Scan for the cell matching the given text and deliver its (X, Y) coordinate at center. 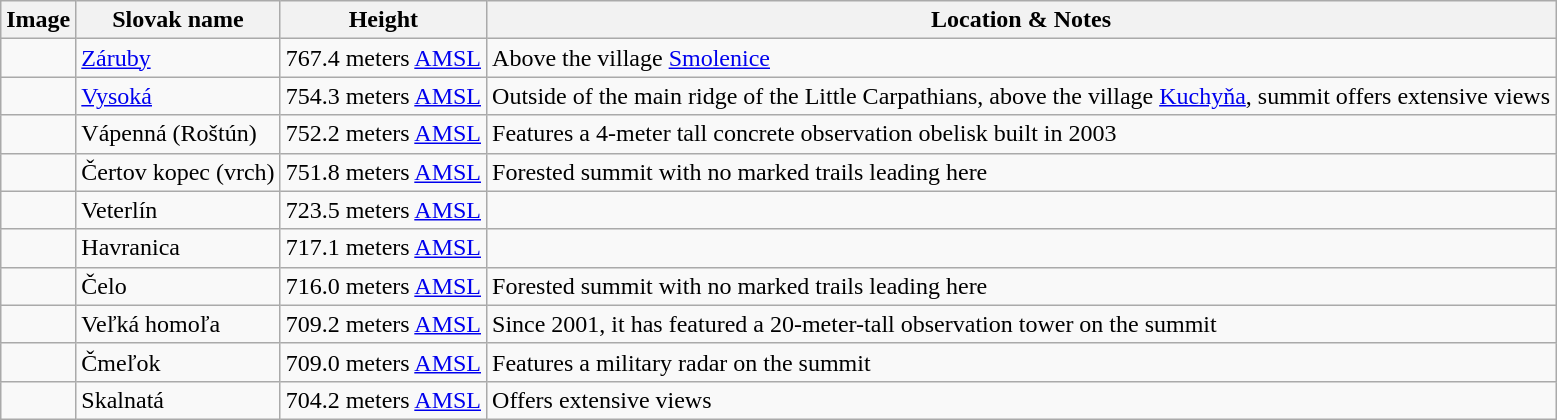
Čelo (178, 286)
Vysoká (178, 96)
754.3 meters AMSL (383, 96)
Veterlín (178, 210)
Image (38, 20)
Offers extensive views (1022, 400)
Above the village Smolenice (1022, 58)
709.0 meters AMSL (383, 362)
Skalnatá (178, 400)
Čertov kopec (vrch) (178, 172)
751.8 meters AMSL (383, 172)
Vápenná (Roštún) (178, 134)
Čmeľok (178, 362)
Height (383, 20)
Features a military radar on the summit (1022, 362)
723.5 meters AMSL (383, 210)
Veľká homoľa (178, 324)
767.4 meters AMSL (383, 58)
Havranica (178, 248)
704.2 meters AMSL (383, 400)
Location & Notes (1022, 20)
Outside of the main ridge of the Little Carpathians, above the village Kuchyňa, summit offers extensive views (1022, 96)
716.0 meters AMSL (383, 286)
709.2 meters AMSL (383, 324)
Since 2001, it has featured a 20-meter-tall observation tower on the summit (1022, 324)
Záruby (178, 58)
717.1 meters AMSL (383, 248)
Slovak name (178, 20)
752.2 meters AMSL (383, 134)
Features a 4-meter tall concrete observation obelisk built in 2003 (1022, 134)
